Pinpoint the cell where the given text exists, returning its [X, Y] midpoint coordinate. 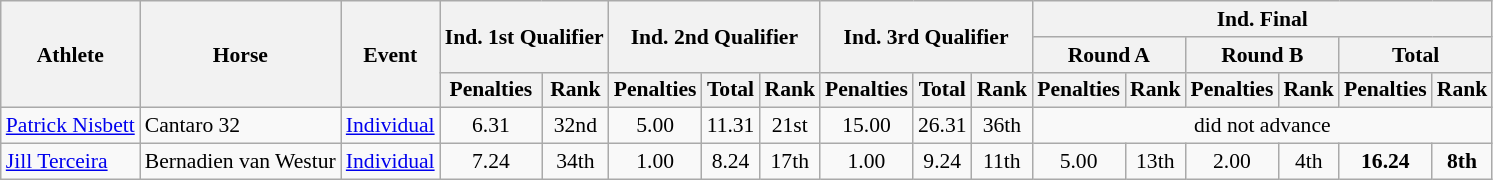
11th [1002, 162]
13th [1156, 162]
Horse [240, 54]
7.24 [491, 162]
9.24 [942, 162]
Ind. 2nd Qualifier [714, 36]
Ind. Final [1262, 19]
Patrick Nisbett [70, 126]
11.31 [731, 126]
34th [576, 162]
21st [790, 126]
36th [1002, 126]
Bernadien van Westur [240, 162]
Ind. 1st Qualifier [524, 36]
Athlete [70, 54]
4th [1308, 162]
Event [390, 54]
8th [1462, 162]
Round B [1262, 55]
15.00 [866, 126]
6.31 [491, 126]
did not advance [1262, 126]
8.24 [731, 162]
32nd [576, 126]
16.24 [1386, 162]
Cantaro 32 [240, 126]
2.00 [1232, 162]
17th [790, 162]
Round A [1108, 55]
Jill Terceira [70, 162]
Ind. 3rd Qualifier [926, 36]
26.31 [942, 126]
